Return (X, Y) of the center of cell containing provided text 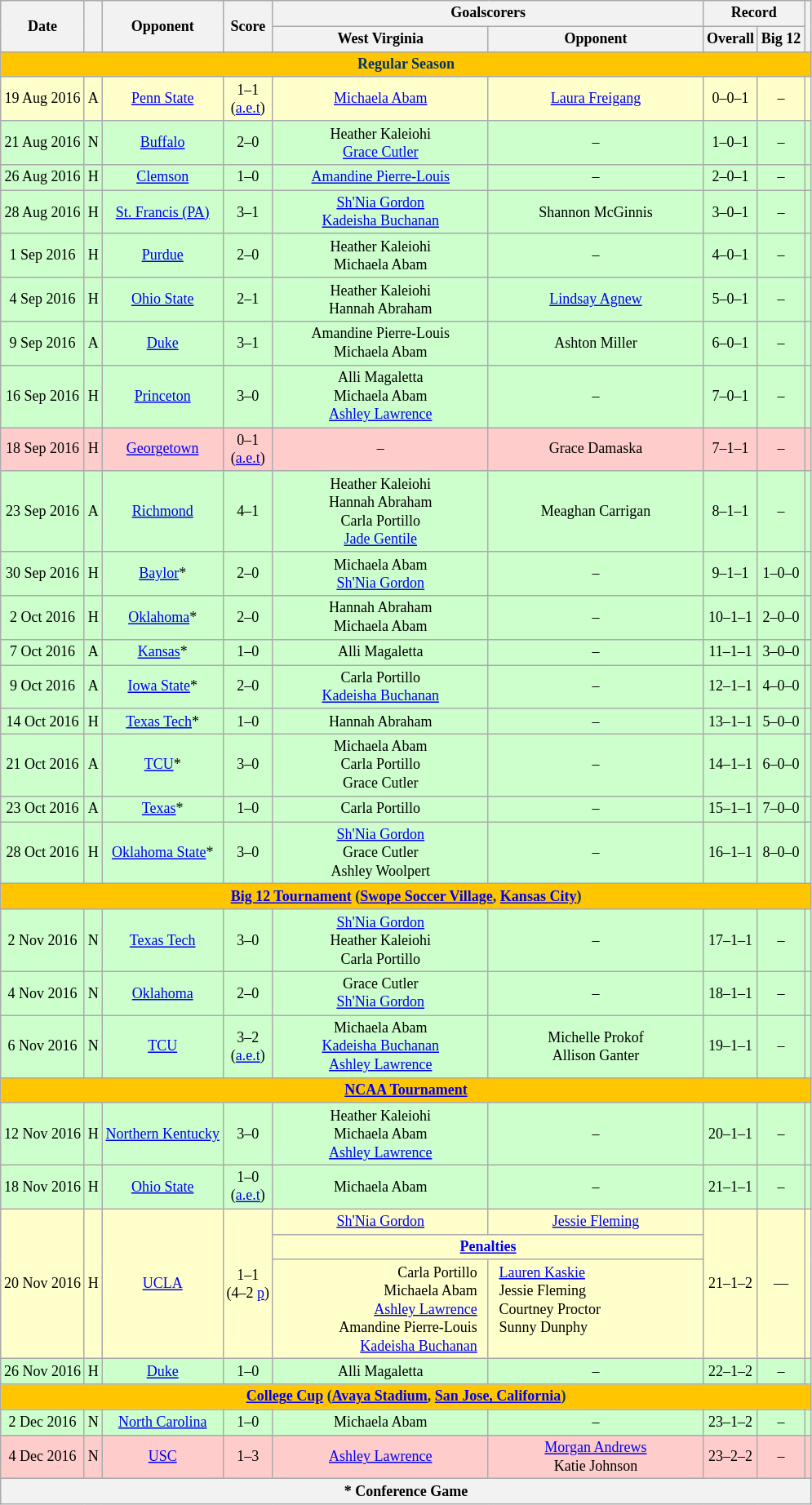
18 Sep 2016 (42, 450)
TCU (162, 1046)
Georgetown (162, 450)
Big 12 (780, 39)
Purdue (162, 255)
Alli Magaletta Michaela Abam Ashley Lawrence (380, 396)
22–1–2 (731, 1371)
Texas Tech (162, 940)
Jessie Fleming (596, 1221)
Regular Season (406, 64)
13–1–1 (731, 721)
2–0–0 (780, 618)
Kansas* (162, 651)
Lindsay Agnew (596, 300)
6–0–0 (780, 765)
Sh'Nia Gordon Heather Kaleiohi Carla Portillo (380, 940)
USC (162, 1457)
3–0–1 (731, 212)
Heather Kaleiohi Hannah Abraham Carla Portillo Jade Gentile (380, 511)
Heather Kaleiohi Hannah Abraham (380, 300)
Sh'Nia Gordon Grace Cutler Ashley Woolpert (380, 853)
College Cup (Avaya Stadium, San Jose, California) (406, 1397)
0–1(a.e.t) (248, 450)
UCLA (162, 1284)
21 Oct 2016 (42, 765)
1–0–0 (780, 574)
14–1–1 (731, 765)
15–1–1 (731, 810)
23–2–2 (731, 1457)
Morgan Andrews Katie Johnson (596, 1457)
Heather Kaleiohi Michaela Abam Ashley Lawrence (380, 1134)
Hannah Abraham Michaela Abam (380, 618)
21–1–2 (731, 1284)
Big 12 Tournament (Swope Soccer Village, Kansas City) (406, 896)
28 Oct 2016 (42, 853)
16 Sep 2016 (42, 396)
Lauren Kaskie Jessie Fleming Courtney Proctor Sunny Dunphy (596, 1309)
20 Nov 2016 (42, 1284)
26 Aug 2016 (42, 178)
10–1–1 (731, 618)
4 Sep 2016 (42, 300)
Heather Kaleiohi Grace Cutler (380, 143)
21 Aug 2016 (42, 143)
Amandine Pierre-Louis (380, 178)
14 Oct 2016 (42, 721)
23 Oct 2016 (42, 810)
1–0(a.e.t) (248, 1187)
North Carolina (162, 1422)
Oklahoma* (162, 618)
16–1–1 (731, 853)
19 Aug 2016 (42, 99)
Overall (731, 39)
4 Nov 2016 (42, 993)
1–3 (248, 1457)
Iowa State* (162, 686)
— (780, 1284)
Michelle Prokof Allison Ganter (596, 1046)
18–1–1 (731, 993)
Penn State (162, 99)
1 Sep 2016 (42, 255)
30 Sep 2016 (42, 574)
2–1 (248, 300)
Goalscorers (488, 13)
Shannon McGinnis (596, 212)
Amandine Pierre-Louis Michaela Abam (380, 344)
Baylor* (162, 574)
20–1–1 (731, 1134)
Grace Cutler Sh'Nia Gordon (380, 993)
Hannah Abraham (380, 721)
Record (754, 13)
9–1–1 (731, 574)
Ashton Miller (596, 344)
Texas* (162, 810)
Meaghan Carrigan (596, 511)
Clemson (162, 178)
8–1–1 (731, 511)
Ashley Lawrence (380, 1457)
18 Nov 2016 (42, 1187)
12 Nov 2016 (42, 1134)
Penalties (488, 1247)
4 Dec 2016 (42, 1457)
23 Sep 2016 (42, 511)
Date (42, 26)
2 Nov 2016 (42, 940)
Laura Freigang (596, 99)
* Conference Game (406, 1492)
Northern Kentucky (162, 1134)
Score (248, 26)
6 Nov 2016 (42, 1046)
Buffalo (162, 143)
2 Dec 2016 (42, 1422)
Michaela Abam Sh'Nia Gordon (380, 574)
1–1(4–2 p) (248, 1284)
5–0–1 (731, 300)
Carla Portillo Michaela Abam Ashley Lawrence Amandine Pierre-Louis Kadeisha Buchanan (380, 1309)
28 Aug 2016 (42, 212)
3–2(a.e.t) (248, 1046)
23–1–2 (731, 1422)
8–0–0 (780, 853)
Oklahoma (162, 993)
1–1(a.e.t) (248, 99)
Texas Tech* (162, 721)
19–1–1 (731, 1046)
7–0–1 (731, 396)
4–1 (248, 511)
3–0–0 (780, 651)
0–0–1 (731, 99)
9 Oct 2016 (42, 686)
Sh'Nia Gordon Kadeisha Buchanan (380, 212)
Oklahoma State* (162, 853)
17–1–1 (731, 940)
4–0–1 (731, 255)
7–1–1 (731, 450)
12–1–1 (731, 686)
NCAA Tournament (406, 1090)
Princeton (162, 396)
21–1–1 (731, 1187)
Carla Portillo Kadeisha Buchanan (380, 686)
Richmond (162, 511)
Grace Damaska (596, 450)
TCU* (162, 765)
2 Oct 2016 (42, 618)
7–0–0 (780, 810)
Heather Kaleiohi Michaela Abam (380, 255)
St. Francis (PA) (162, 212)
4–0–0 (780, 686)
9 Sep 2016 (42, 344)
Michaela Abam Carla Portillo Grace Cutler (380, 765)
Carla Portillo (380, 810)
2–0–1 (731, 178)
Sh'Nia Gordon (380, 1221)
Michaela Abam Kadeisha Buchanan Ashley Lawrence (380, 1046)
6–0–1 (731, 344)
West Virginia (380, 39)
1–0–1 (731, 143)
7 Oct 2016 (42, 651)
26 Nov 2016 (42, 1371)
11–1–1 (731, 651)
5–0–0 (780, 721)
